For the text-containing cell, return its midpoint in [X, Y] coordinate format. 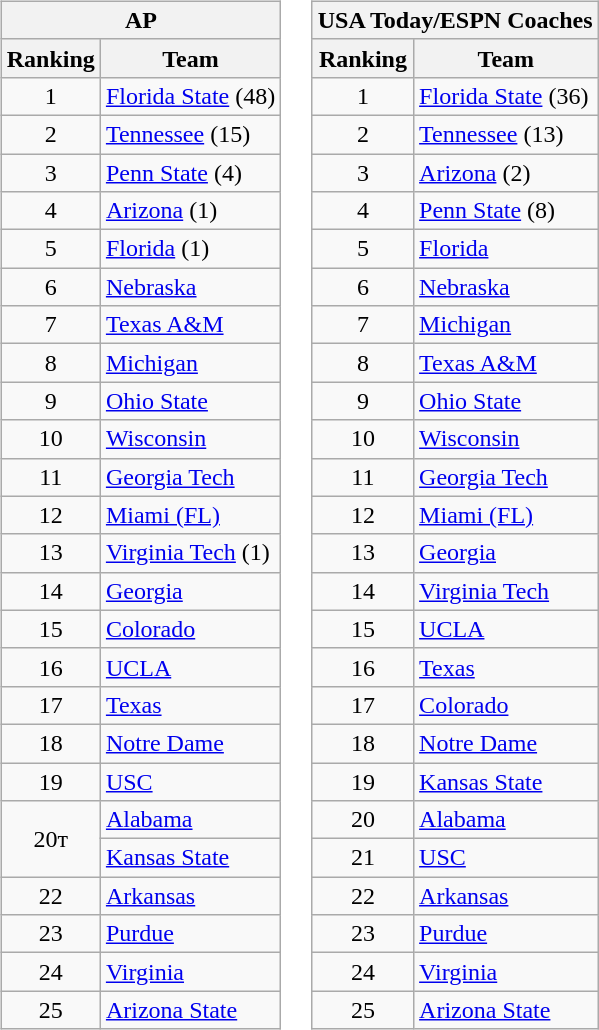
Penn State (4) [190, 173]
Florida State (48) [190, 96]
Tennessee (13) [506, 134]
AP [140, 20]
Florida State (36) [506, 96]
Tennessee (15) [190, 134]
21 [362, 858]
Virginia Tech [506, 591]
Penn State (8) [506, 211]
Arizona (2) [506, 173]
20 [362, 820]
Virginia Tech (1) [190, 553]
20т [50, 839]
Florida (1) [190, 249]
Arizona (1) [190, 211]
Florida [506, 249]
USA Today/ESPN Coaches [455, 20]
